Return the (X, Y) coordinate for the center point of the cell that contains the specified text.  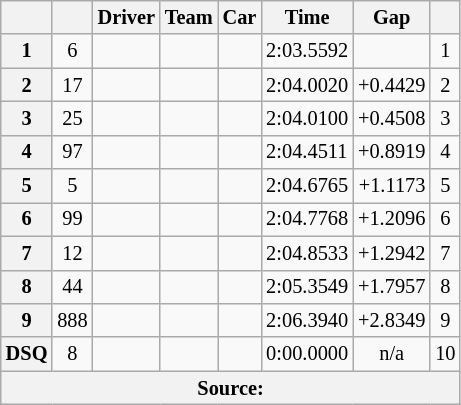
Team (189, 17)
Source: (231, 388)
12 (72, 253)
n/a (392, 354)
2:04.7768 (307, 219)
Time (307, 17)
2:04.4511 (307, 152)
2:04.6765 (307, 186)
25 (72, 118)
+0.8919 (392, 152)
0:00.0000 (307, 354)
Driver (126, 17)
99 (72, 219)
+0.4429 (392, 85)
+1.7957 (392, 287)
+0.4508 (392, 118)
97 (72, 152)
+2.8349 (392, 320)
DSQ (27, 354)
2:04.0100 (307, 118)
17 (72, 85)
Gap (392, 17)
+1.2096 (392, 219)
2:03.5592 (307, 51)
Car (240, 17)
888 (72, 320)
44 (72, 287)
+1.2942 (392, 253)
2:05.3549 (307, 287)
+1.1173 (392, 186)
2:04.8533 (307, 253)
2:06.3940 (307, 320)
10 (445, 354)
2:04.0020 (307, 85)
